Output the [X, Y] coordinate of the center of the cell containing the given text.  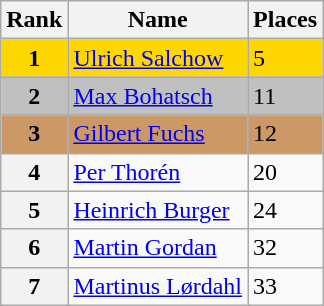
Places [286, 20]
Martinus Lørdahl [158, 286]
4 [34, 172]
3 [34, 134]
Name [158, 20]
33 [286, 286]
24 [286, 210]
Max Bohatsch [158, 96]
1 [34, 58]
Per Thorén [158, 172]
20 [286, 172]
7 [34, 286]
2 [34, 96]
Martin Gordan [158, 248]
Heinrich Burger [158, 210]
11 [286, 96]
12 [286, 134]
Gilbert Fuchs [158, 134]
Ulrich Salchow [158, 58]
Rank [34, 20]
32 [286, 248]
6 [34, 248]
